Identify which cell holds the provided text, then report its (X, Y) central coordinate. 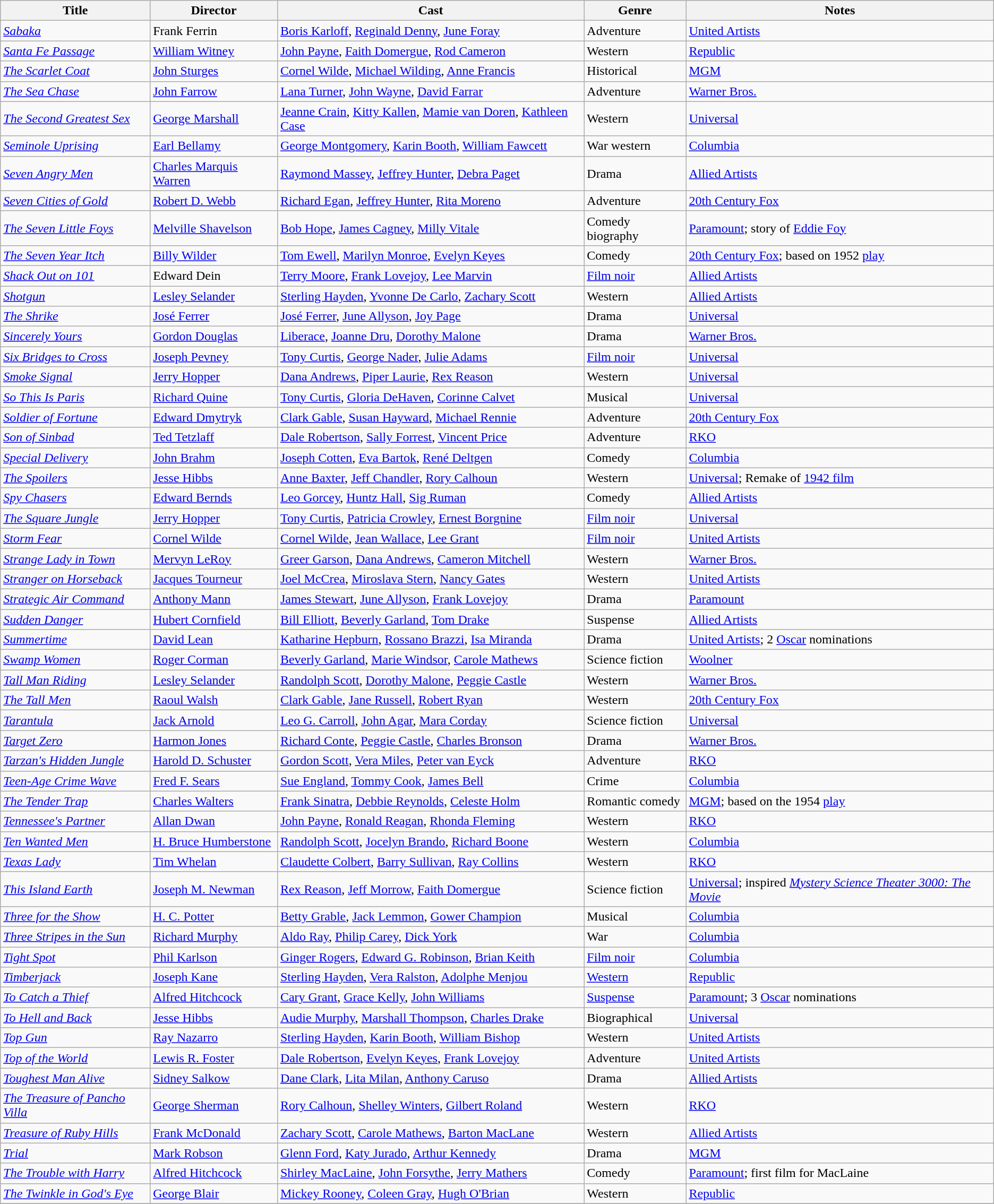
Betty Grable, Jack Lemmon, Gower Champion (430, 916)
20th Century Fox; based on 1952 play (840, 255)
Terry Moore, Frank Lovejoy, Lee Marvin (430, 276)
Harmon Jones (214, 741)
Mickey Rooney, Coleen Gray, Hugh O'Brian (430, 1193)
Rex Reason, Jeff Morrow, Faith Domergue (430, 889)
Paramount; first film for MacLaine (840, 1173)
Aldo Ray, Philip Carey, Dick York (430, 936)
Sterling Hayden, Yvonne De Carlo, Zachary Scott (430, 296)
Anne Baxter, Jeff Chandler, Rory Calhoun (430, 478)
Sudden Danger (75, 620)
Six Bridges to Cross (75, 357)
Tall Man Riding (75, 680)
Frank Sinatra, Debbie Reynolds, Celeste Holm (430, 801)
Charles Marquis Warren (214, 173)
Paramount; story of Eddie Foy (840, 228)
José Ferrer (214, 316)
Texas Lady (75, 862)
Sincerely Yours (75, 337)
To Catch a Thief (75, 997)
Joel McCrea, Miroslava Stern, Nancy Gates (430, 579)
Dane Clark, Lita Milan, Anthony Caruso (430, 1078)
Raymond Massey, Jeffrey Hunter, Debra Paget (430, 173)
War (635, 936)
Cornel Wilde, Jean Wallace, Lee Grant (430, 538)
Title (75, 11)
Director (214, 11)
Sidney Salkow (214, 1078)
Joseph Pevney (214, 357)
Melville Shavelson (214, 228)
Shack Out on 101 (75, 276)
Dana Andrews, Piper Laurie, Rex Reason (430, 377)
David Lean (214, 640)
The Sea Chase (75, 91)
Cornel Wilde, Michael Wilding, Anne Francis (430, 71)
John Payne, Faith Domergue, Rod Cameron (430, 51)
Sabaka (75, 31)
Crime (635, 781)
Gordon Douglas (214, 337)
Storm Fear (75, 538)
Comedy biography (635, 228)
Paramount (840, 599)
Smoke Signal (75, 377)
H. C. Potter (214, 916)
Edward Dein (214, 276)
Beverly Garland, Marie Windsor, Carole Mathews (430, 660)
George Blair (214, 1193)
Top of the World (75, 1058)
Universal; Remake of 1942 film (840, 478)
Tight Spot (75, 957)
William Witney (214, 51)
Tom Ewell, Marilyn Monroe, Evelyn Keyes (430, 255)
Randolph Scott, Dorothy Malone, Peggie Castle (430, 680)
Boris Karloff, Reginald Denny, June Foray (430, 31)
Richard Egan, Jeffrey Hunter, Rita Moreno (430, 201)
Cast (430, 11)
Historical (635, 71)
Ginger Rogers, Edward G. Robinson, Brian Keith (430, 957)
This Island Earth (75, 889)
Top Gun (75, 1038)
Phil Karlson (214, 957)
Allan Dwan (214, 821)
Trial (75, 1153)
Notes (840, 11)
Jacques Tourneur (214, 579)
Jack Arnold (214, 720)
Target Zero (75, 741)
Seven Cities of Gold (75, 201)
Shirley MacLaine, John Forsythe, Jerry Mathers (430, 1173)
Biographical (635, 1018)
Genre (635, 11)
Jeanne Crain, Kitty Kallen, Mamie van Doren, Kathleen Case (430, 119)
The Treasure of Pancho Villa (75, 1105)
Ten Wanted Men (75, 841)
Edward Bernds (214, 498)
Greer Garson, Dana Andrews, Cameron Mitchell (430, 558)
Treasure of Ruby Hills (75, 1133)
James Stewart, June Allyson, Frank Lovejoy (430, 599)
Earl Bellamy (214, 146)
Clark Gable, Jane Russell, Robert Ryan (430, 700)
Richard Murphy (214, 936)
Tony Curtis, George Nader, Julie Adams (430, 357)
United Artists; 2 Oscar nominations (840, 640)
To Hell and Back (75, 1018)
Edward Dmytryk (214, 417)
Katharine Hepburn, Rossano Brazzi, Isa Miranda (430, 640)
Ray Nazarro (214, 1038)
Three for the Show (75, 916)
Tony Curtis, Patricia Crowley, Ernest Borgnine (430, 518)
Cornel Wilde (214, 538)
Audie Murphy, Marshall Thompson, Charles Drake (430, 1018)
Leo Gorcey, Huntz Hall, Sig Ruman (430, 498)
Sterling Hayden, Vera Ralston, Adolphe Menjou (430, 977)
MGM; based on the 1954 play (840, 801)
Hubert Cornfield (214, 620)
Timberjack (75, 977)
Anthony Mann (214, 599)
Dale Robertson, Sally Forrest, Vincent Price (430, 437)
Son of Sinbad (75, 437)
Sue England, Tommy Cook, James Bell (430, 781)
Special Delivery (75, 458)
The Spoilers (75, 478)
Zachary Scott, Carole Mathews, Barton MacLane (430, 1133)
Romantic comedy (635, 801)
John Sturges (214, 71)
Strategic Air Command (75, 599)
Charles Walters (214, 801)
George Marshall (214, 119)
Randolph Scott, Jocelyn Brando, Richard Boone (430, 841)
Summertime (75, 640)
Stranger on Horseback (75, 579)
John Brahm (214, 458)
Frank Ferrin (214, 31)
George Montgomery, Karin Booth, William Fawcett (430, 146)
Claudette Colbert, Barry Sullivan, Ray Collins (430, 862)
The Seven Year Itch (75, 255)
Raoul Walsh (214, 700)
Tim Whelan (214, 862)
Liberace, Joanne Dru, Dorothy Malone (430, 337)
Toughest Man Alive (75, 1078)
Tarantula (75, 720)
Seminole Uprising (75, 146)
John Payne, Ronald Reagan, Rhonda Fleming (430, 821)
Swamp Women (75, 660)
Strange Lady in Town (75, 558)
Roger Corman (214, 660)
Paramount; 3 Oscar nominations (840, 997)
The Square Jungle (75, 518)
Joseph Cotten, Eva Bartok, René Deltgen (430, 458)
Rory Calhoun, Shelley Winters, Gilbert Roland (430, 1105)
Tarzan's Hidden Jungle (75, 761)
George Sherman (214, 1105)
Fred F. Sears (214, 781)
Lana Turner, John Wayne, David Farrar (430, 91)
Dale Robertson, Evelyn Keyes, Frank Lovejoy (430, 1058)
Richard Quine (214, 397)
Bob Hope, James Cagney, Milly Vitale (430, 228)
Glenn Ford, Katy Jurado, Arthur Kennedy (430, 1153)
Tony Curtis, Gloria DeHaven, Corinne Calvet (430, 397)
The Shrike (75, 316)
Richard Conte, Peggie Castle, Charles Bronson (430, 741)
Joseph Kane (214, 977)
The Tender Trap (75, 801)
Spy Chasers (75, 498)
Mark Robson (214, 1153)
Universal; inspired Mystery Science Theater 3000: The Movie (840, 889)
Shotgun (75, 296)
Leo G. Carroll, John Agar, Mara Corday (430, 720)
The Scarlet Coat (75, 71)
So This Is Paris (75, 397)
Clark Gable, Susan Hayward, Michael Rennie (430, 417)
Ted Tetzlaff (214, 437)
The Tall Men (75, 700)
Bill Elliott, Beverly Garland, Tom Drake (430, 620)
Sterling Hayden, Karin Booth, William Bishop (430, 1038)
Gordon Scott, Vera Miles, Peter van Eyck (430, 761)
Woolner (840, 660)
The Twinkle in God's Eye (75, 1193)
War western (635, 146)
Harold D. Schuster (214, 761)
Santa Fe Passage (75, 51)
Three Stripes in the Sun (75, 936)
H. Bruce Humberstone (214, 841)
Mervyn LeRoy (214, 558)
The Second Greatest Sex (75, 119)
Tennessee's Partner (75, 821)
Soldier of Fortune (75, 417)
Joseph M. Newman (214, 889)
The Trouble with Harry (75, 1173)
José Ferrer, June Allyson, Joy Page (430, 316)
Seven Angry Men (75, 173)
Cary Grant, Grace Kelly, John Williams (430, 997)
The Seven Little Foys (75, 228)
Billy Wilder (214, 255)
Robert D. Webb (214, 201)
John Farrow (214, 91)
Teen-Age Crime Wave (75, 781)
Frank McDonald (214, 1133)
Lewis R. Foster (214, 1058)
